Capture the cell that displays the provided text and extract its (X, Y) central coordinate. 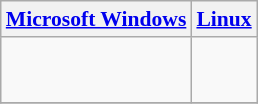
Microsoft Windows (96, 19)
Linux (224, 19)
